Search for the cell housing the specified text and yield its (x, y) center coordinate. 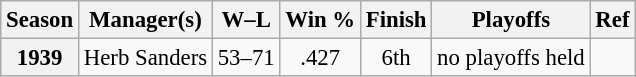
no playoffs held (511, 58)
1939 (40, 58)
Season (40, 20)
W–L (246, 20)
Win % (320, 20)
Playoffs (511, 20)
53–71 (246, 58)
Herb Sanders (145, 58)
.427 (320, 58)
Ref (612, 20)
6th (396, 58)
Manager(s) (145, 20)
Finish (396, 20)
